Extract the (x, y) coordinate from the center of the cell holding the provided text.  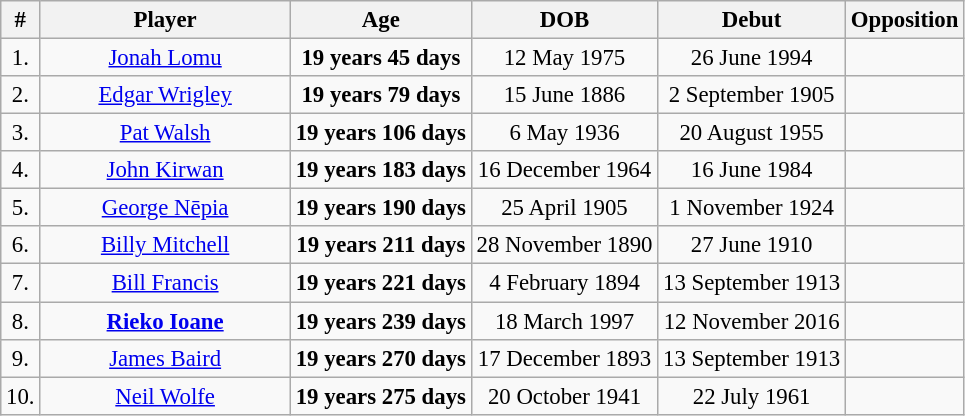
19 years 106 days (380, 133)
2. (20, 95)
26 June 1994 (752, 58)
18 March 1997 (564, 321)
Age (380, 20)
12 May 1975 (564, 58)
25 April 1905 (564, 208)
20 August 1955 (752, 133)
4 February 1894 (564, 283)
10. (20, 396)
7. (20, 283)
Neil Wolfe (166, 396)
Edgar Wrigley (166, 95)
Bill Francis (166, 283)
19 years 183 days (380, 170)
3. (20, 133)
1 November 1924 (752, 208)
4. (20, 170)
15 June 1886 (564, 95)
19 years 211 days (380, 245)
19 years 79 days (380, 95)
2 September 1905 (752, 95)
8. (20, 321)
19 years 275 days (380, 396)
James Baird (166, 358)
28 November 1890 (564, 245)
9. (20, 358)
12 November 2016 (752, 321)
19 years 239 days (380, 321)
Jonah Lomu (166, 58)
Player (166, 20)
Pat Walsh (166, 133)
Rieko Ioane (166, 321)
6. (20, 245)
# (20, 20)
20 October 1941 (564, 396)
DOB (564, 20)
19 years 221 days (380, 283)
1. (20, 58)
16 June 1984 (752, 170)
George Nēpia (166, 208)
19 years 45 days (380, 58)
17 December 1893 (564, 358)
6 May 1936 (564, 133)
19 years 190 days (380, 208)
27 June 1910 (752, 245)
Debut (752, 20)
5. (20, 208)
John Kirwan (166, 170)
Opposition (904, 20)
19 years 270 days (380, 358)
Billy Mitchell (166, 245)
22 July 1961 (752, 396)
16 December 1964 (564, 170)
